Pinpoint the cell where the given text exists, returning its (x, y) midpoint coordinate. 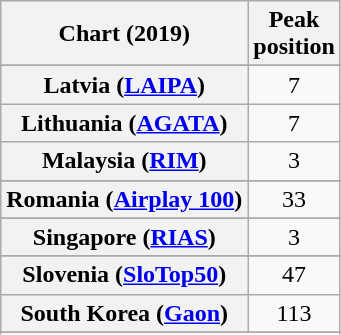
113 (294, 313)
Slovenia (SloTop50) (124, 275)
33 (294, 199)
Chart (2019) (124, 34)
47 (294, 275)
Singapore (RIAS) (124, 237)
Malaysia (RIM) (124, 161)
Peakposition (294, 34)
South Korea (Gaon) (124, 313)
Lithuania (AGATA) (124, 123)
Latvia (LAIPA) (124, 85)
Romania (Airplay 100) (124, 199)
